Detect which cell encompasses the target text, then output its (X, Y) center coordinate. 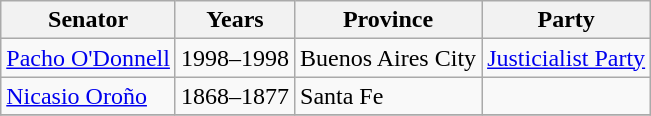
1998–1998 (234, 58)
Nicasio Oroño (88, 96)
Province (388, 20)
1868–1877 (234, 96)
Justicialist Party (566, 58)
Party (566, 20)
Pacho O'Donnell (88, 58)
Santa Fe (388, 96)
Buenos Aires City (388, 58)
Years (234, 20)
Senator (88, 20)
